Output the (X, Y) coordinate of the center of the cell containing the given text.  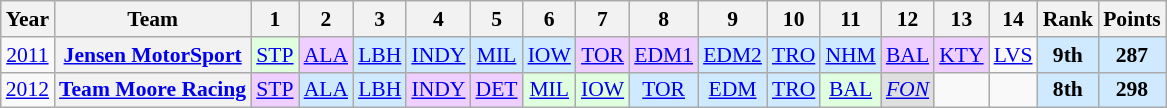
9 (732, 19)
1 (274, 19)
7 (602, 19)
Rank (1068, 19)
DET (496, 90)
2012 (28, 90)
5 (496, 19)
NHM (850, 55)
KTY (961, 55)
287 (1132, 55)
LVS (1014, 55)
14 (1014, 19)
13 (961, 19)
EDM2 (732, 55)
FON (908, 90)
Team Moore Racing (152, 90)
11 (850, 19)
Points (1132, 19)
2 (326, 19)
298 (1132, 90)
Jensen MotorSport (152, 55)
8 (664, 19)
Team (152, 19)
2011 (28, 55)
12 (908, 19)
EDM1 (664, 55)
Year (28, 19)
4 (438, 19)
6 (550, 19)
EDM (732, 90)
8th (1068, 90)
9th (1068, 55)
3 (380, 19)
10 (794, 19)
